Provide the [x, y] coordinate of the cell's center where the given text is located.  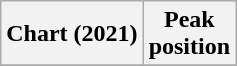
Peakposition [189, 34]
Chart (2021) [72, 34]
